Capture the cell that displays the provided text and extract its (x, y) central coordinate. 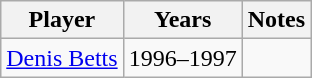
Notes (276, 20)
Player (62, 20)
1996–1997 (182, 58)
Years (182, 20)
Denis Betts (62, 58)
